Return the (X, Y) coordinate for the center point of the cell that contains the specified text.  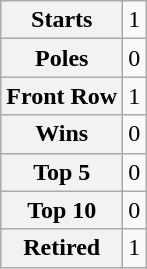
Top 5 (62, 172)
Poles (62, 58)
Top 10 (62, 210)
Retired (62, 248)
Front Row (62, 96)
Starts (62, 20)
Wins (62, 134)
